Capture the cell that displays the provided text and extract its (X, Y) central coordinate. 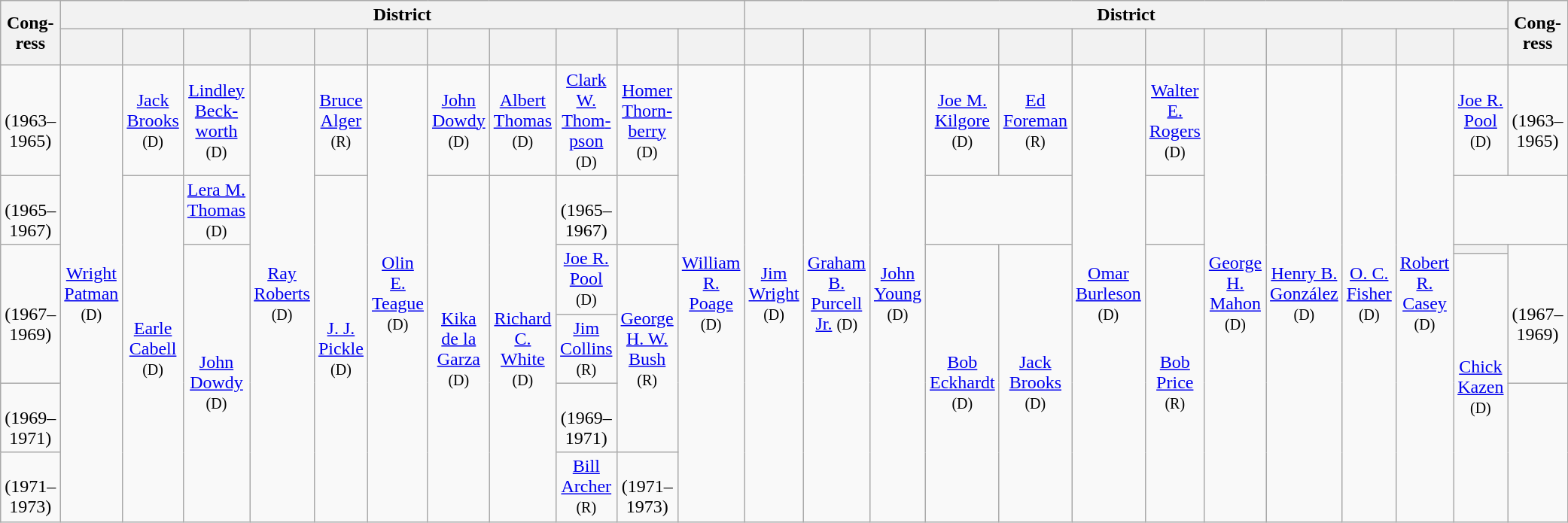
Richard C. White (D) (522, 348)
Bob Eckhardt (D) (962, 383)
Earle Cabell (D) (153, 348)
J. J. Pickle (D) (340, 348)
Ray Roberts (D) (282, 293)
William R. Poage (D) (711, 293)
Graham B. Purcell Jr. (D) (836, 293)
Kika de la Garza (D) (458, 348)
Olin E. Teague (D) (397, 293)
Bill Archer (R) (586, 487)
Wright Patman (D) (92, 293)
Bob Price (R) (1174, 383)
Clark W. Thom­pson (D) (586, 120)
Chick Kazen(D) (1481, 387)
Albert Thomas (D) (522, 120)
Joe M. Kilgore (D) (962, 120)
Henry B. González (D) (1305, 293)
Ed Foreman (R) (1035, 120)
Omar Burleson (D) (1109, 293)
Homer Thorn­berry (D) (647, 120)
Jim Wright (D) (774, 293)
Bruce Alger (R) (340, 120)
O. C. Fisher (D) (1369, 293)
George H. Mahon (D) (1235, 293)
Walter E. Rogers (D) (1174, 120)
Lindley Beck­worth (D) (216, 120)
George H. W. Bush (R) (647, 348)
Jim Collins (R) (586, 348)
John Young (D) (897, 293)
Robert R. Casey (D) (1424, 293)
Lera M. Thomas (D) (216, 210)
